Capture the cell that displays the provided text and extract its (X, Y) central coordinate. 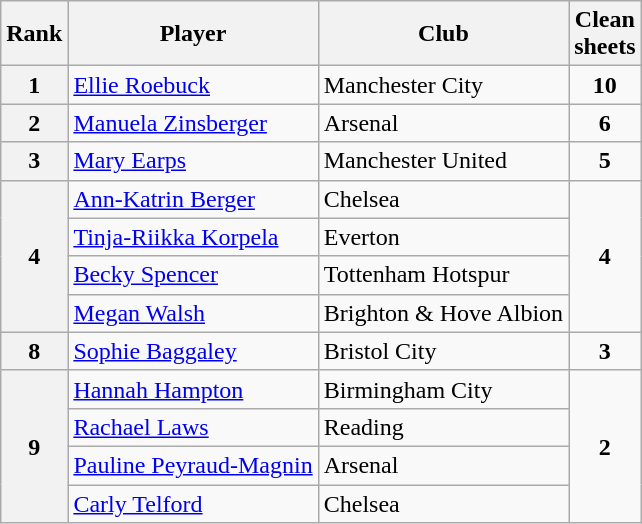
Player (193, 34)
Pauline Peyraud-Magnin (193, 465)
Manchester City (443, 85)
Everton (443, 237)
Cleansheets (605, 34)
Reading (443, 427)
Becky Spencer (193, 275)
Brighton & Hove Albion (443, 313)
Manchester United (443, 161)
Rank (34, 34)
Club (443, 34)
Tinja-Riikka Korpela (193, 237)
Ann-Katrin Berger (193, 199)
Tottenham Hotspur (443, 275)
5 (605, 161)
9 (34, 446)
Manuela Zinsberger (193, 123)
Hannah Hampton (193, 389)
Carly Telford (193, 503)
8 (34, 351)
6 (605, 123)
Mary Earps (193, 161)
Sophie Baggaley (193, 351)
10 (605, 85)
Birmingham City (443, 389)
Megan Walsh (193, 313)
Rachael Laws (193, 427)
Ellie Roebuck (193, 85)
1 (34, 85)
Bristol City (443, 351)
